Extract the (X, Y) coordinate from the center of the cell holding the provided text.  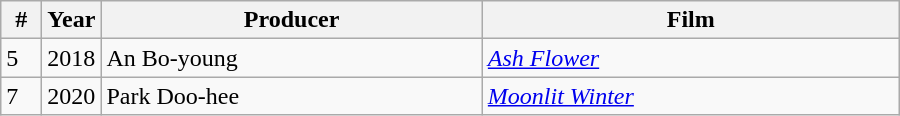
5 (22, 58)
2018 (72, 58)
Year (72, 20)
# (22, 20)
Producer (292, 20)
Park Doo-hee (292, 96)
An Bo-young (292, 58)
Moonlit Winter (690, 96)
Ash Flower (690, 58)
2020 (72, 96)
Film (690, 20)
7 (22, 96)
